Output the (X, Y) coordinate of the center of the cell containing the given text.  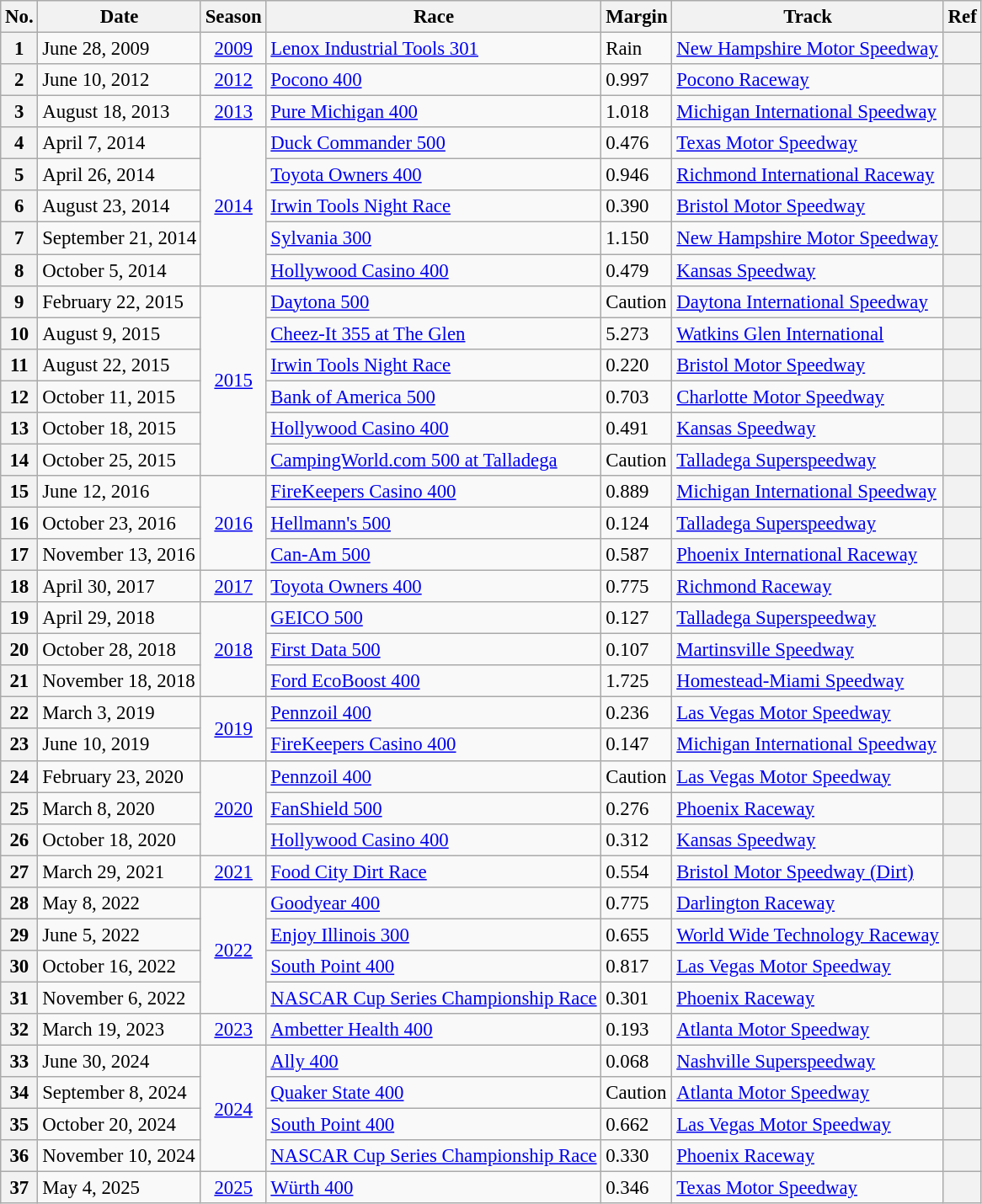
Phoenix International Raceway (808, 555)
First Data 500 (434, 650)
May 4, 2025 (120, 1188)
30 (19, 967)
April 29, 2018 (120, 618)
April 30, 2017 (120, 587)
March 29, 2021 (120, 871)
Ambetter Health 400 (434, 1030)
33 (19, 1062)
2020 (233, 808)
August 18, 2013 (120, 112)
Sylvania 300 (434, 238)
19 (19, 618)
0.193 (637, 1030)
13 (19, 429)
26 (19, 839)
February 23, 2020 (120, 776)
28 (19, 903)
0.127 (637, 618)
Ford EcoBoost 400 (434, 681)
11 (19, 365)
Rain (637, 49)
5.273 (637, 333)
October 20, 2024 (120, 1125)
7 (19, 238)
September 21, 2014 (120, 238)
March 19, 2023 (120, 1030)
25 (19, 808)
June 12, 2016 (120, 492)
Pure Michigan 400 (434, 112)
24 (19, 776)
Lenox Industrial Tools 301 (434, 49)
6 (19, 206)
2013 (233, 112)
Pocono 400 (434, 80)
Richmond Raceway (808, 587)
Quaker State 400 (434, 1093)
August 9, 2015 (120, 333)
2022 (233, 951)
June 10, 2019 (120, 745)
0.889 (637, 492)
0.107 (637, 650)
0.276 (637, 808)
Goodyear 400 (434, 903)
0.236 (637, 713)
June 28, 2009 (120, 49)
12 (19, 397)
2023 (233, 1030)
34 (19, 1093)
0.554 (637, 871)
2017 (233, 587)
October 28, 2018 (120, 650)
0.068 (637, 1062)
FanShield 500 (434, 808)
0.301 (637, 998)
Bristol Motor Speedway (Dirt) (808, 871)
October 23, 2016 (120, 523)
Würth 400 (434, 1188)
September 8, 2024 (120, 1093)
2009 (233, 49)
35 (19, 1125)
Season (233, 17)
Richmond International Raceway (808, 175)
April 7, 2014 (120, 143)
March 8, 2020 (120, 808)
June 30, 2024 (120, 1062)
22 (19, 713)
June 5, 2022 (120, 935)
1.725 (637, 681)
2016 (233, 524)
0.330 (637, 1156)
Watkins Glen International (808, 333)
Daytona International Speedway (808, 301)
May 8, 2022 (120, 903)
0.147 (637, 745)
0.997 (637, 80)
23 (19, 745)
GEICO 500 (434, 618)
October 18, 2015 (120, 429)
0.346 (637, 1188)
CampingWorld.com 500 at Talladega (434, 460)
36 (19, 1156)
1.150 (637, 238)
31 (19, 998)
3 (19, 112)
0.390 (637, 206)
1.018 (637, 112)
2021 (233, 871)
Race (434, 17)
Margin (637, 17)
2025 (233, 1188)
Track (808, 17)
2014 (233, 206)
March 3, 2019 (120, 713)
February 22, 2015 (120, 301)
Duck Commander 500 (434, 143)
November 13, 2016 (120, 555)
Charlotte Motor Speedway (808, 397)
Homestead-Miami Speedway (808, 681)
2015 (233, 381)
November 18, 2018 (120, 681)
Pocono Raceway (808, 80)
Can-Am 500 (434, 555)
8 (19, 270)
32 (19, 1030)
Darlington Raceway (808, 903)
0.220 (637, 365)
2018 (233, 650)
October 25, 2015 (120, 460)
Date (120, 17)
November 10, 2024 (120, 1156)
1 (19, 49)
18 (19, 587)
21 (19, 681)
Hellmann's 500 (434, 523)
Daytona 500 (434, 301)
October 18, 2020 (120, 839)
Nashville Superspeedway (808, 1062)
April 26, 2014 (120, 175)
14 (19, 460)
August 23, 2014 (120, 206)
0.479 (637, 270)
2019 (233, 729)
Martinsville Speedway (808, 650)
0.312 (637, 839)
No. (19, 17)
0.491 (637, 429)
29 (19, 935)
2024 (233, 1109)
0.655 (637, 935)
Cheez-It 355 at The Glen (434, 333)
October 5, 2014 (120, 270)
0.946 (637, 175)
15 (19, 492)
0.124 (637, 523)
June 10, 2012 (120, 80)
37 (19, 1188)
Food City Dirt Race (434, 871)
0.662 (637, 1125)
November 6, 2022 (120, 998)
October 16, 2022 (120, 967)
0.703 (637, 397)
27 (19, 871)
Ref (962, 17)
17 (19, 555)
10 (19, 333)
Bank of America 500 (434, 397)
World Wide Technology Raceway (808, 935)
October 11, 2015 (120, 397)
2012 (233, 80)
16 (19, 523)
Ally 400 (434, 1062)
20 (19, 650)
0.587 (637, 555)
5 (19, 175)
August 22, 2015 (120, 365)
Enjoy Illinois 300 (434, 935)
2 (19, 80)
0.817 (637, 967)
4 (19, 143)
9 (19, 301)
0.476 (637, 143)
